Find where the given text appears and provide that cell's center as [X, Y] coordinate. 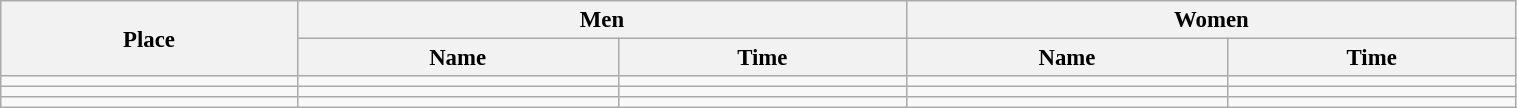
Men [602, 20]
Women [1212, 20]
Place [150, 38]
